Output the (x, y) coordinate of the center of the cell containing the given text.  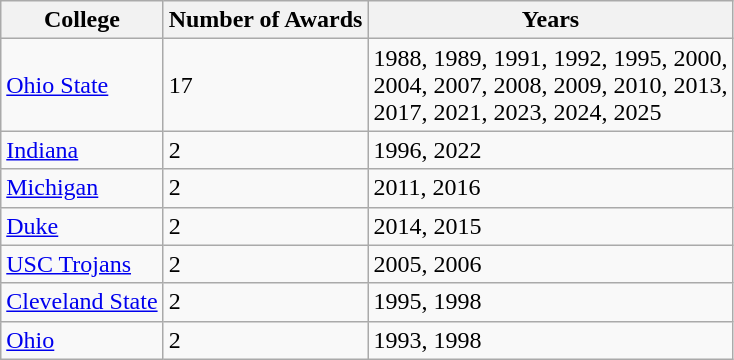
Number of Awards (266, 20)
Duke (82, 226)
1993, 1998 (550, 340)
College (82, 20)
Ohio (82, 340)
17 (266, 85)
2011, 2016 (550, 188)
1988, 1989, 1991, 1992, 1995, 2000, 2004, 2007, 2008, 2009, 2010, 2013, 2017, 2021, 2023, 2024, 2025 (550, 85)
USC Trojans (82, 264)
1996, 2022 (550, 150)
Indiana (82, 150)
Years (550, 20)
2005, 2006 (550, 264)
Michigan (82, 188)
1995, 1998 (550, 302)
Cleveland State (82, 302)
Ohio State (82, 85)
2014, 2015 (550, 226)
